Capture the cell that displays the provided text and extract its (X, Y) central coordinate. 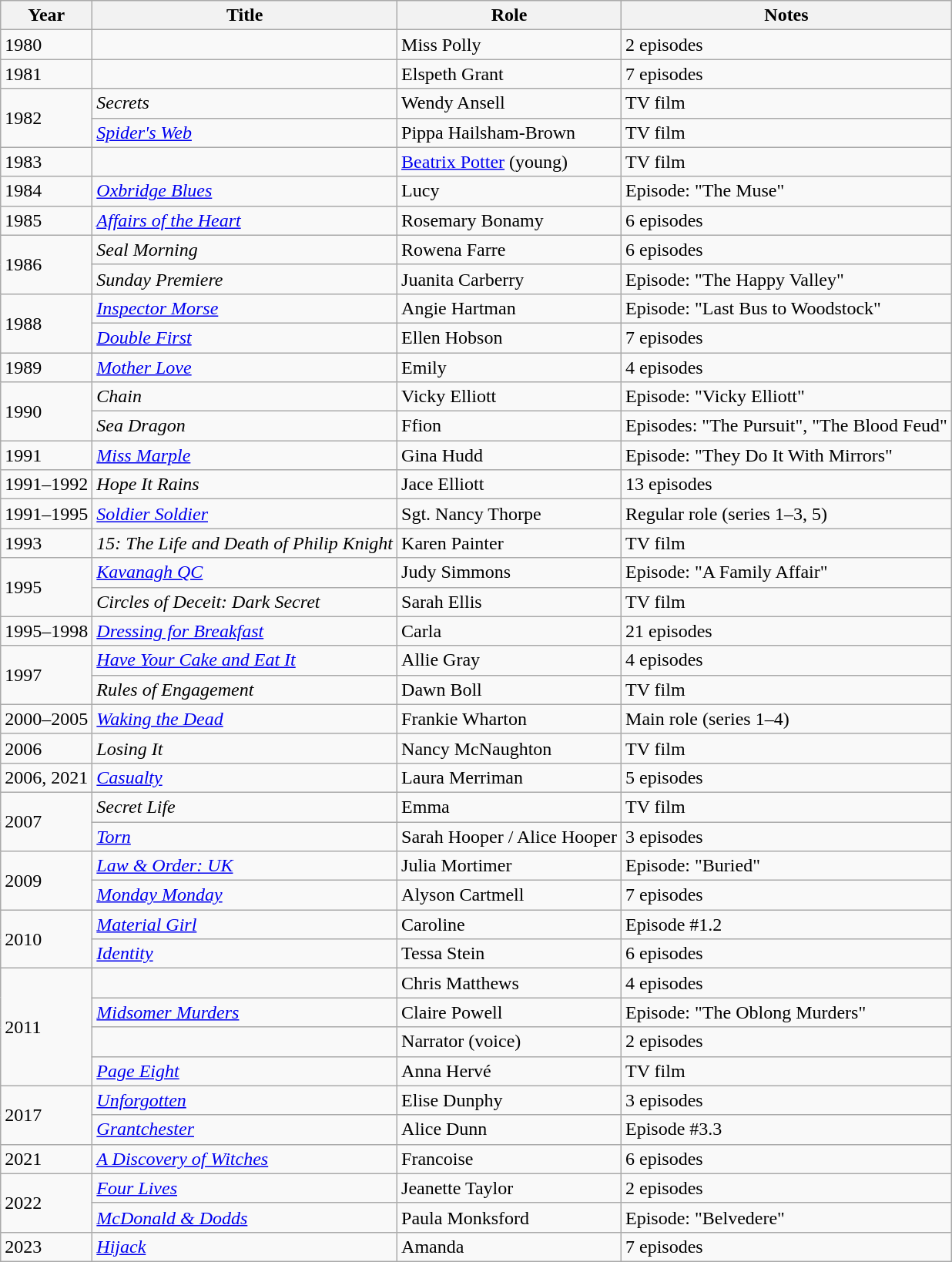
Dawn Boll (510, 690)
Title (245, 15)
Gina Hudd (510, 455)
Material Girl (245, 925)
Four Lives (245, 1188)
2011 (46, 1027)
Notes (787, 15)
1993 (46, 543)
Juanita Carberry (510, 279)
Caroline (510, 925)
Judy Simmons (510, 572)
Soldier Soldier (245, 514)
Miss Polly (510, 45)
Episode #1.2 (787, 925)
1985 (46, 220)
1982 (46, 118)
Chris Matthews (510, 983)
Sea Dragon (245, 426)
Claire Powell (510, 1012)
1981 (46, 74)
2010 (46, 939)
Sgt. Nancy Thorpe (510, 514)
2021 (46, 1159)
Episode: "A Family Affair" (787, 572)
1995–1998 (46, 631)
Seal Morning (245, 250)
Unforgotten (245, 1100)
1991 (46, 455)
Nancy McNaughton (510, 748)
Lucy (510, 191)
Identity (245, 954)
Hijack (245, 1247)
Jace Elliott (510, 485)
Oxbridge Blues (245, 191)
Emily (510, 368)
2009 (46, 881)
Wendy Ansell (510, 103)
Angie Hartman (510, 308)
Julia Mortimer (510, 866)
1990 (46, 411)
Allie Gray (510, 660)
Role (510, 15)
Episode: "The Oblong Murders" (787, 1012)
1997 (46, 675)
2006, 2021 (46, 777)
Paula Monksford (510, 1217)
Francoise (510, 1159)
Secrets (245, 103)
Episode: "Last Bus to Woodstock" (787, 308)
Sunday Premiere (245, 279)
Jeanette Taylor (510, 1188)
Alyson Cartmell (510, 895)
Mother Love (245, 368)
Beatrix Potter (young) (510, 162)
Elise Dunphy (510, 1100)
1980 (46, 45)
15: The Life and Death of Philip Knight (245, 543)
Carla (510, 631)
Episode #3.3 (787, 1129)
Grantchester (245, 1129)
A Discovery of Witches (245, 1159)
Sarah Ellis (510, 602)
Hope It Rains (245, 485)
Frankie Wharton (510, 719)
Karen Painter (510, 543)
1984 (46, 191)
Episode: "Belvedere" (787, 1217)
Law & Order: UK (245, 866)
Dressing for Breakfast (245, 631)
Regular role (series 1–3, 5) (787, 514)
2017 (46, 1115)
21 episodes (787, 631)
Rosemary Bonamy (510, 220)
13 episodes (787, 485)
Main role (series 1–4) (787, 719)
1983 (46, 162)
Episodes: "The Pursuit", "The Blood Feud" (787, 426)
Ellen Hobson (510, 337)
Emma (510, 807)
Have Your Cake and Eat It (245, 660)
Inspector Morse (245, 308)
Chain (245, 397)
Laura Merriman (510, 777)
Episode: "Buried" (787, 866)
2023 (46, 1247)
Affairs of the Heart (245, 220)
Sarah Hooper / Alice Hooper (510, 836)
Rowena Farre (510, 250)
1988 (46, 323)
5 episodes (787, 777)
Monday Monday (245, 895)
2000–2005 (46, 719)
2006 (46, 748)
McDonald & Dodds (245, 1217)
1986 (46, 264)
1995 (46, 587)
Ffion (510, 426)
Vicky Elliott (510, 397)
Rules of Engagement (245, 690)
Secret Life (245, 807)
Circles of Deceit: Dark Secret (245, 602)
Waking the Dead (245, 719)
Casualty (245, 777)
Anna Hervé (510, 1071)
Narrator (voice) (510, 1042)
Torn (245, 836)
Episode: "They Do It With Mirrors" (787, 455)
Episode: "The Muse" (787, 191)
Tessa Stein (510, 954)
1991–1992 (46, 485)
Episode: "The Happy Valley" (787, 279)
Pippa Hailsham-Brown (510, 133)
Losing It (245, 748)
Double First (245, 337)
Amanda (510, 1247)
Year (46, 15)
2007 (46, 821)
1989 (46, 368)
2022 (46, 1203)
Spider's Web (245, 133)
1991–1995 (46, 514)
Miss Marple (245, 455)
Alice Dunn (510, 1129)
Elspeth Grant (510, 74)
Kavanagh QC (245, 572)
Episode: "Vicky Elliott" (787, 397)
Page Eight (245, 1071)
Midsomer Murders (245, 1012)
